Return the [x, y] coordinate for the center point of the cell that contains the specified text.  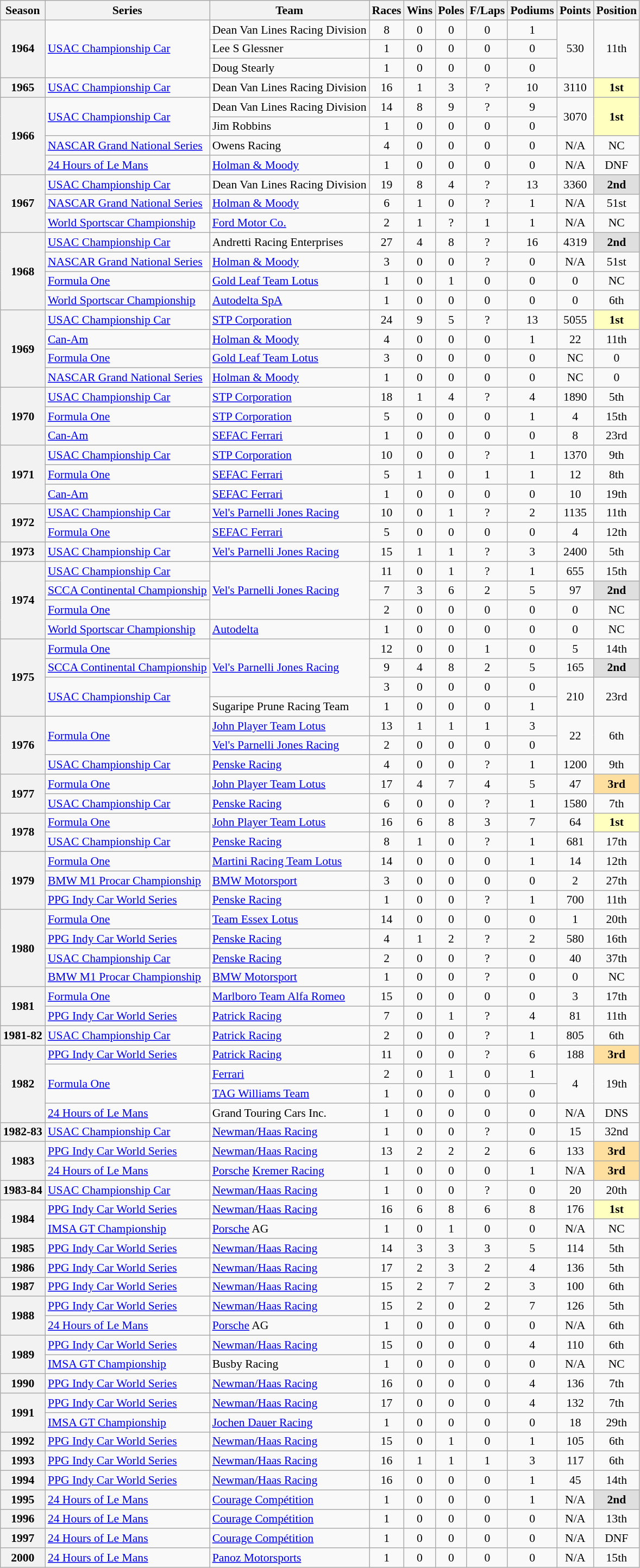
TAG Williams Team [290, 1093]
530 [575, 49]
Marlboro Team Alfa Romeo [290, 997]
1970 [23, 417]
117 [575, 1461]
100 [575, 1287]
700 [575, 900]
1982-83 [23, 1132]
Porsche Kremer Racing [290, 1171]
8th [617, 475]
F/Laps [487, 10]
2400 [575, 552]
Poles [451, 10]
Team [290, 10]
Owens Racing [290, 146]
1969 [23, 349]
805 [575, 1035]
Sugaripe Prune Racing Team [290, 707]
2000 [23, 1558]
1964 [23, 49]
3070 [575, 116]
Ferrari [290, 1074]
24 [387, 320]
27th [617, 881]
Martini Racing Team Lotus [290, 862]
1975 [23, 678]
5055 [575, 320]
681 [575, 842]
1990 [23, 1384]
1977 [23, 794]
1994 [23, 1481]
1981-82 [23, 1035]
Podiums [532, 10]
40 [575, 958]
Season [23, 10]
1997 [23, 1539]
1991 [23, 1413]
Doug Stearly [290, 68]
1983-84 [23, 1190]
1974 [23, 600]
1967 [23, 204]
1996 [23, 1519]
1982 [23, 1084]
Grand Touring Cars Inc. [290, 1113]
Autodelta [290, 629]
45 [575, 1481]
64 [575, 823]
Points [575, 10]
1965 [23, 88]
Position [617, 10]
1992 [23, 1441]
Ford Motor Co. [290, 223]
1987 [23, 1287]
188 [575, 1055]
1972 [23, 522]
19 [387, 185]
16th [617, 939]
126 [575, 1306]
29th [617, 1422]
1968 [23, 271]
Lee S Glessner [290, 49]
1200 [575, 765]
1580 [575, 804]
132 [575, 1403]
1986 [23, 1268]
97 [575, 591]
Jim Robbins [290, 127]
1971 [23, 475]
210 [575, 697]
1980 [23, 949]
1993 [23, 1461]
1890 [575, 397]
Busby Racing [290, 1364]
81 [575, 1016]
1978 [23, 832]
1981 [23, 1007]
1976 [23, 745]
114 [575, 1248]
1135 [575, 513]
105 [575, 1441]
37th [617, 958]
Races [387, 10]
Panoz Motorsports [290, 1558]
133 [575, 1152]
655 [575, 571]
110 [575, 1345]
1984 [23, 1219]
DNS [617, 1113]
4319 [575, 243]
165 [575, 668]
580 [575, 939]
Series [127, 10]
1995 [23, 1500]
Autodelta SpA [290, 301]
27 [387, 243]
1966 [23, 136]
Andretti Racing Enterprises [290, 243]
1988 [23, 1316]
1979 [23, 881]
Wins [420, 10]
1983 [23, 1161]
3360 [575, 185]
176 [575, 1210]
1985 [23, 1248]
32nd [617, 1132]
13th [617, 1519]
Jochen Dauer Racing [290, 1422]
Team Essex Lotus [290, 920]
1973 [23, 552]
1989 [23, 1354]
47 [575, 784]
1370 [575, 456]
3110 [575, 88]
20 [575, 1190]
